From the cell containing the given text, extract its center point as (X, Y) coordinate. 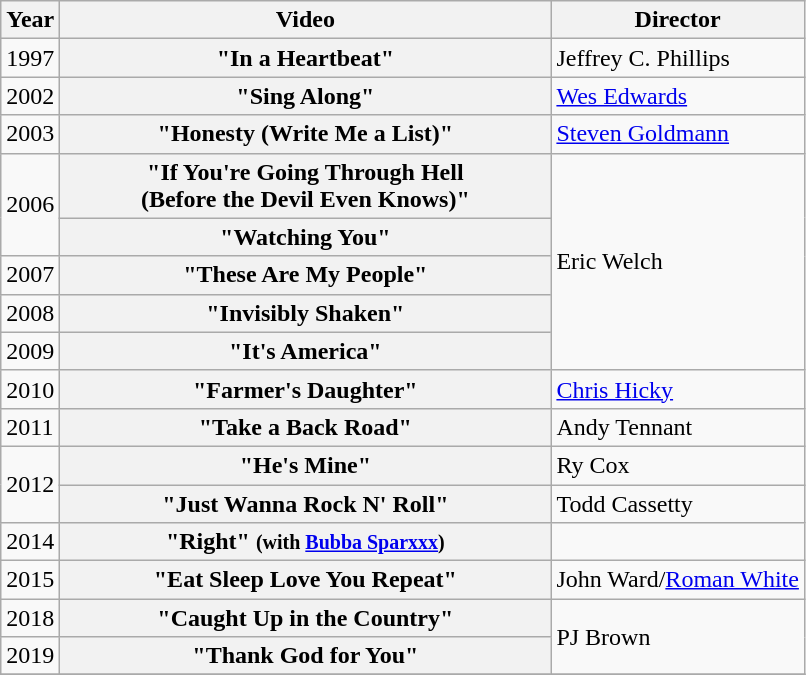
2009 (30, 351)
2015 (30, 580)
Wes Edwards (678, 96)
John Ward/Roman White (678, 580)
2012 (30, 484)
"Honesty (Write Me a List)" (306, 134)
"Eat Sleep Love You Repeat" (306, 580)
"In a Heartbeat" (306, 58)
PJ Brown (678, 637)
"These Are My People" (306, 275)
2018 (30, 618)
2010 (30, 389)
"He's Mine" (306, 465)
Video (306, 20)
"Farmer's Daughter" (306, 389)
Ry Cox (678, 465)
Year (30, 20)
"If You're Going Through Hell(Before the Devil Even Knows)" (306, 186)
1997 (30, 58)
2006 (30, 204)
"It's America" (306, 351)
"Take a Back Road" (306, 427)
"Invisibly Shaken" (306, 313)
Chris Hicky (678, 389)
Jeffrey C. Phillips (678, 58)
"Watching You" (306, 237)
2003 (30, 134)
2014 (30, 542)
"Sing Along" (306, 96)
2019 (30, 656)
"Just Wanna Rock N' Roll" (306, 503)
Director (678, 20)
Steven Goldmann (678, 134)
2002 (30, 96)
2011 (30, 427)
Andy Tennant (678, 427)
2008 (30, 313)
"Caught Up in the Country" (306, 618)
Eric Welch (678, 262)
"Right" (with Bubba Sparxxx) (306, 542)
Todd Cassetty (678, 503)
2007 (30, 275)
"Thank God for You" (306, 656)
